Output the [x, y] coordinate of the center of the cell containing the given text.  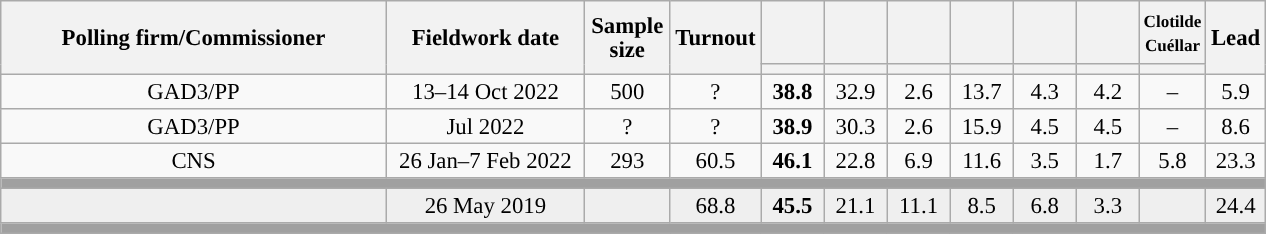
6.8 [1044, 206]
CNS [194, 162]
24.4 [1236, 206]
Sample size [627, 38]
46.1 [792, 162]
Fieldwork date [485, 38]
8.6 [1236, 126]
68.8 [716, 206]
6.9 [918, 162]
60.5 [716, 162]
38.9 [792, 126]
11.1 [918, 206]
4.3 [1044, 92]
Clotilde Cuéllar [1172, 32]
1.7 [1108, 162]
32.9 [856, 92]
Turnout [716, 38]
26 Jan–7 Feb 2022 [485, 162]
26 May 2019 [485, 206]
3.5 [1044, 162]
21.1 [856, 206]
3.3 [1108, 206]
45.5 [792, 206]
Jul 2022 [485, 126]
13.7 [982, 92]
30.3 [856, 126]
8.5 [982, 206]
5.9 [1236, 92]
5.8 [1172, 162]
500 [627, 92]
293 [627, 162]
Lead [1236, 38]
4.2 [1108, 92]
23.3 [1236, 162]
13–14 Oct 2022 [485, 92]
11.6 [982, 162]
Polling firm/Commissioner [194, 38]
22.8 [856, 162]
15.9 [982, 126]
38.8 [792, 92]
